Return the (X, Y) coordinate for the center point of the cell that contains the specified text.  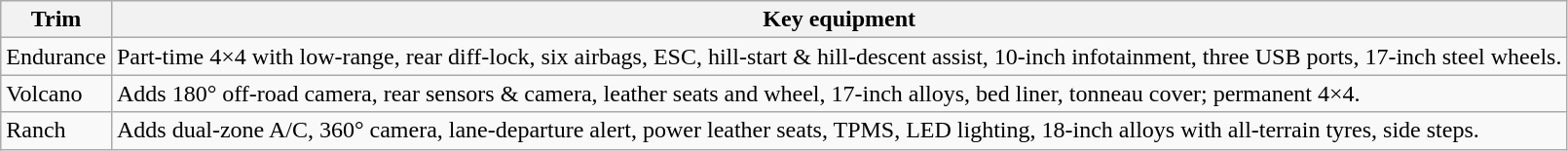
Adds 180° off-road camera, rear sensors & camera, leather seats and wheel, 17-inch alloys, bed liner, tonneau cover; permanent 4×4. (840, 94)
Adds dual-zone A/C, 360° camera, lane-departure alert, power leather seats, TPMS, LED lighting, 18-inch alloys with all-terrain tyres, side steps. (840, 131)
Endurance (56, 57)
Volcano (56, 94)
Ranch (56, 131)
Key equipment (840, 19)
Trim (56, 19)
